Locate the cell with the specified text and output its [x, y] center coordinate. 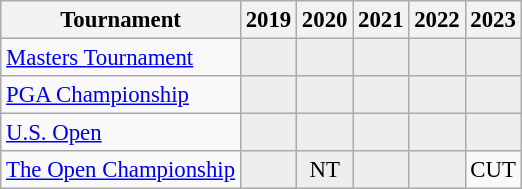
CUT [493, 170]
2023 [493, 20]
2022 [437, 20]
2020 [325, 20]
2021 [381, 20]
The Open Championship [121, 170]
Tournament [121, 20]
NT [325, 170]
Masters Tournament [121, 58]
U.S. Open [121, 133]
PGA Championship [121, 95]
2019 [268, 20]
